Output the [X, Y] coordinate of the center of the cell containing the given text.  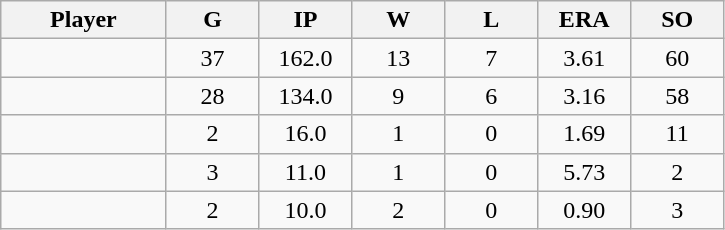
6 [492, 96]
9 [398, 96]
G [212, 20]
0.90 [584, 210]
37 [212, 58]
11 [678, 134]
13 [398, 58]
SO [678, 20]
3.16 [584, 96]
W [398, 20]
5.73 [584, 172]
IP [306, 20]
11.0 [306, 172]
1.69 [584, 134]
3.61 [584, 58]
60 [678, 58]
L [492, 20]
58 [678, 96]
134.0 [306, 96]
ERA [584, 20]
Player [84, 20]
28 [212, 96]
16.0 [306, 134]
7 [492, 58]
162.0 [306, 58]
10.0 [306, 210]
